Locate the cell with the specified text and output its (X, Y) center coordinate. 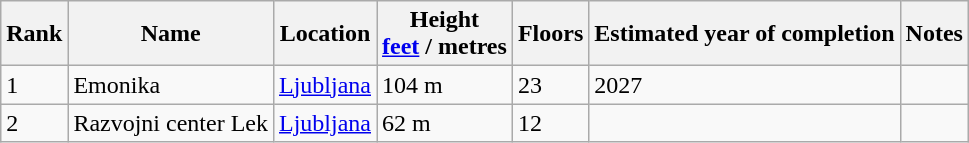
Estimated year of completion (744, 34)
Location (324, 34)
Emonika (171, 85)
12 (550, 123)
Floors (550, 34)
23 (550, 85)
62 m (445, 123)
2 (34, 123)
Razvojni center Lek (171, 123)
104 m (445, 85)
Heightfeet / metres (445, 34)
Name (171, 34)
1 (34, 85)
2027 (744, 85)
Rank (34, 34)
Notes (934, 34)
